Find where the given text appears and provide that cell's center as [X, Y] coordinate. 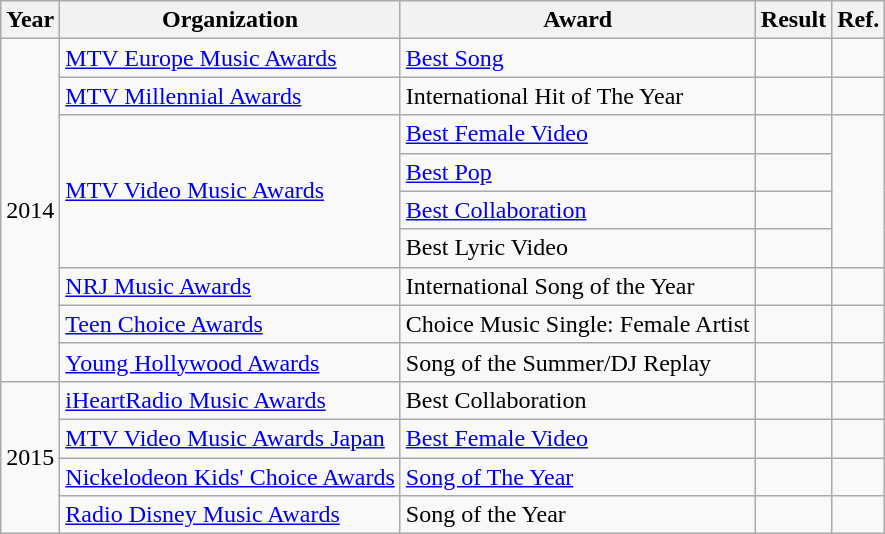
Song of the Year [578, 515]
International Song of the Year [578, 286]
MTV Europe Music Awards [230, 58]
Result [793, 20]
MTV Video Music Awards Japan [230, 438]
2015 [30, 457]
Radio Disney Music Awards [230, 515]
Song of The Year [578, 477]
Song of the Summer/DJ Replay [578, 362]
Best Lyric Video [578, 248]
MTV Video Music Awards [230, 191]
iHeartRadio Music Awards [230, 400]
Year [30, 20]
Award [578, 20]
Nickelodeon Kids' Choice Awards [230, 477]
Best Song [578, 58]
Best Pop [578, 172]
International Hit of The Year [578, 96]
NRJ Music Awards [230, 286]
Organization [230, 20]
Ref. [858, 20]
MTV Millennial Awards [230, 96]
Choice Music Single: Female Artist [578, 324]
Young Hollywood Awards [230, 362]
Teen Choice Awards [230, 324]
2014 [30, 210]
